Capture the cell that displays the provided text and extract its [x, y] central coordinate. 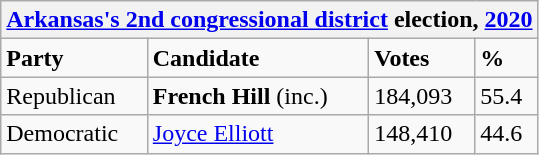
148,410 [422, 134]
55.4 [506, 96]
Republican [74, 96]
Joyce Elliott [258, 134]
44.6 [506, 134]
Candidate [258, 58]
Party [74, 58]
184,093 [422, 96]
Arkansas's 2nd congressional district election, 2020 [270, 20]
Votes [422, 58]
Democratic [74, 134]
% [506, 58]
French Hill (inc.) [258, 96]
